Search for the cell housing the specified text and yield its [X, Y] center coordinate. 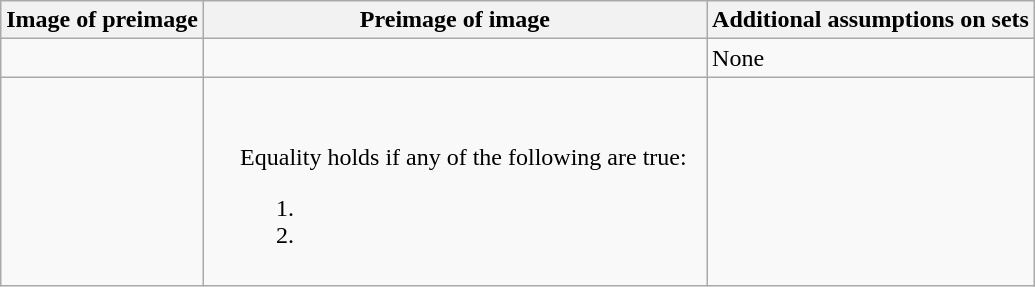
Preimage of image [454, 20]
Equality holds if any of the following are true: [454, 181]
Additional assumptions on sets [871, 20]
Image of preimage [102, 20]
None [871, 58]
